Return (x, y) of the center of cell containing provided text 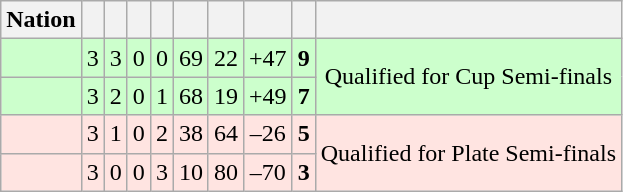
–70 (268, 172)
7 (304, 96)
+49 (268, 96)
64 (226, 134)
Qualified for Plate Semi-finals (468, 153)
Qualified for Cup Semi-finals (468, 77)
5 (304, 134)
80 (226, 172)
68 (190, 96)
38 (190, 134)
+47 (268, 58)
Nation (41, 20)
19 (226, 96)
22 (226, 58)
9 (304, 58)
–26 (268, 134)
10 (190, 172)
69 (190, 58)
